Extract the [x, y] coordinate from the center of the cell holding the provided text.  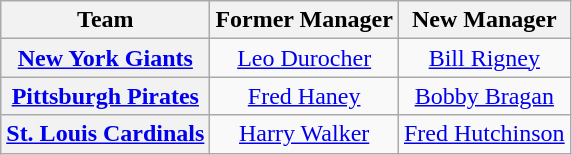
Bill Rigney [484, 58]
St. Louis Cardinals [106, 134]
New Manager [484, 20]
Harry Walker [304, 134]
Team [106, 20]
Fred Hutchinson [484, 134]
Former Manager [304, 20]
Leo Durocher [304, 58]
Fred Haney [304, 96]
Bobby Bragan [484, 96]
New York Giants [106, 58]
Pittsburgh Pirates [106, 96]
